Provide the (X, Y) coordinate of the cell's center where the given text is located.  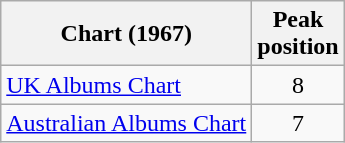
Australian Albums Chart (126, 123)
7 (298, 123)
Peakposition (298, 34)
Chart (1967) (126, 34)
UK Albums Chart (126, 85)
8 (298, 85)
